Extract the (X, Y) coordinate from the center of the cell holding the provided text.  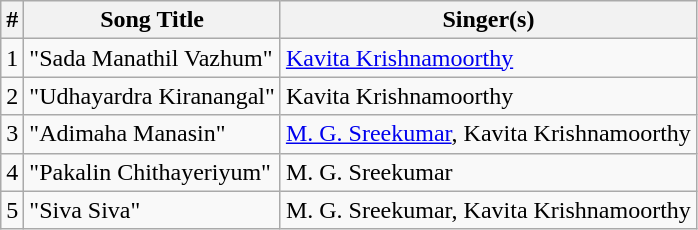
Song Title (152, 20)
1 (12, 58)
M. G. Sreekumar (488, 172)
"Udhayardra Kiranangal" (152, 96)
4 (12, 172)
"Siva Siva" (152, 210)
3 (12, 134)
"Adimaha Manasin" (152, 134)
"Sada Manathil Vazhum" (152, 58)
"Pakalin Chithayeriyum" (152, 172)
# (12, 20)
Singer(s) (488, 20)
2 (12, 96)
5 (12, 210)
